Find where the given text appears and provide that cell's center as [X, Y] coordinate. 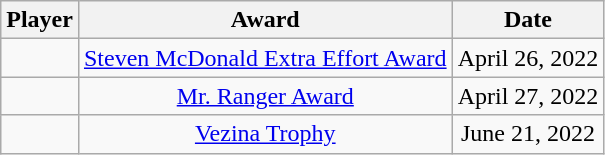
Award [265, 20]
Vezina Trophy [265, 134]
Player [40, 20]
June 21, 2022 [528, 134]
Date [528, 20]
Steven McDonald Extra Effort Award [265, 58]
Mr. Ranger Award [265, 96]
April 26, 2022 [528, 58]
April 27, 2022 [528, 96]
